Extract the [X, Y] coordinate from the center of the cell holding the provided text.  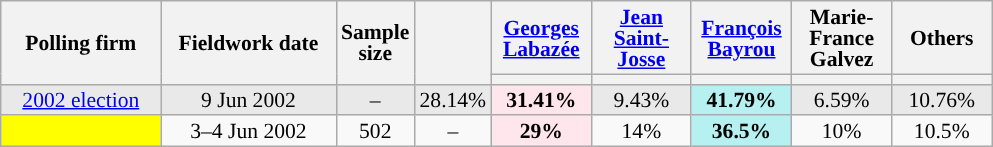
2002 election [81, 100]
10.76% [942, 100]
14% [641, 132]
Polling firm [81, 42]
10% [842, 132]
Georges Labazée [541, 38]
10.5% [942, 132]
Jean Saint-Josse [641, 38]
3–4 Jun 2002 [248, 132]
28.14% [452, 100]
9 Jun 2002 [248, 100]
Samplesize [375, 42]
29% [541, 132]
François Bayrou [741, 38]
502 [375, 132]
6.59% [842, 100]
41.79% [741, 100]
Others [942, 38]
Fieldwork date [248, 42]
31.41% [541, 100]
36.5% [741, 132]
Marie-France Galvez [842, 38]
9.43% [641, 100]
